Output the [X, Y] coordinate of the center of the cell containing the given text.  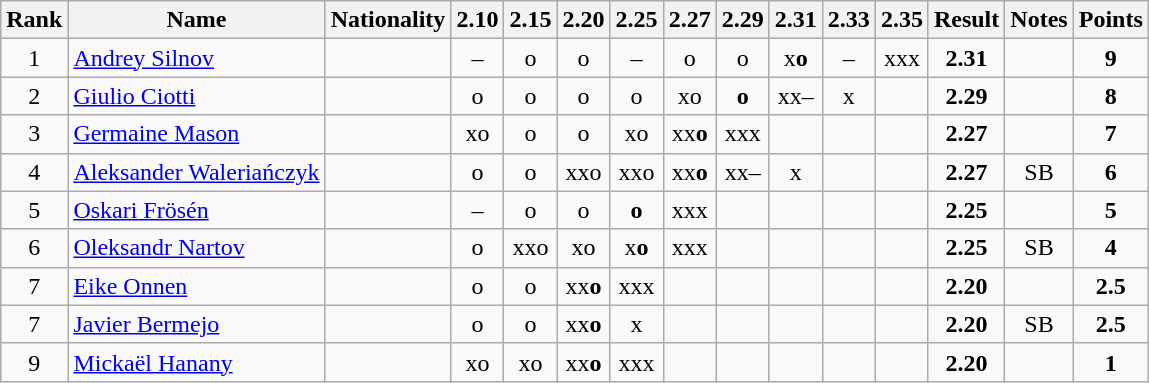
Aleksander Waleriańczyk [196, 172]
Name [196, 20]
Result [966, 20]
Points [1110, 20]
3 [34, 134]
2 [34, 96]
2.33 [848, 20]
Nationality [388, 20]
2.15 [530, 20]
2.10 [478, 20]
Rank [34, 20]
Oskari Frösén [196, 210]
Mickaël Hanany [196, 362]
2.35 [902, 20]
Oleksandr Nartov [196, 248]
Andrey Silnov [196, 58]
Eike Onnen [196, 286]
Notes [1039, 20]
Javier Bermejo [196, 324]
Germaine Mason [196, 134]
Giulio Ciotti [196, 96]
8 [1110, 96]
